Pinpoint the cell where the given text exists, returning its (X, Y) midpoint coordinate. 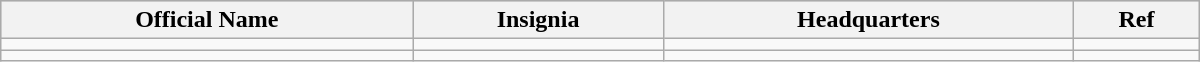
Headquarters (868, 20)
Ref (1137, 20)
Insignia (538, 20)
Official Name (207, 20)
